Locate the cell with the specified text and output its (X, Y) center coordinate. 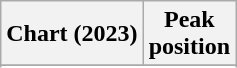
Chart (2023) (72, 34)
Peakposition (189, 34)
